Return the [x, y] coordinate for the center point of the cell that contains the specified text.  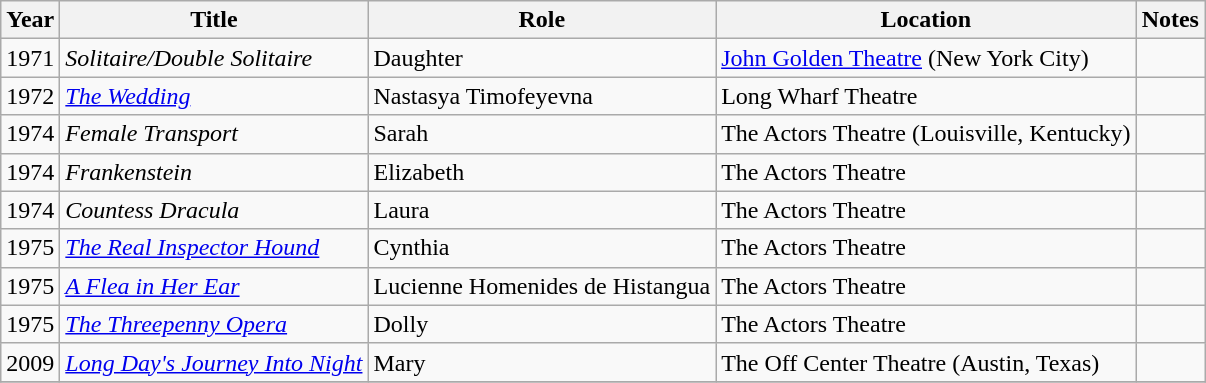
Sarah [542, 134]
Mary [542, 362]
Lucienne Homenides de Histangua [542, 286]
1972 [30, 96]
Elizabeth [542, 172]
Female Transport [214, 134]
Year [30, 20]
The Threepenny Opera [214, 324]
Notes [1170, 20]
The Actors Theatre (Louisville, Kentucky) [926, 134]
Title [214, 20]
Frankenstein [214, 172]
A Flea in Her Ear [214, 286]
Laura [542, 210]
The Real Inspector Hound [214, 248]
Nastasya Timofeyevna [542, 96]
Solitaire/Double Solitaire [214, 58]
Daughter [542, 58]
John Golden Theatre (New York City) [926, 58]
1971 [30, 58]
The Wedding [214, 96]
2009 [30, 362]
Role [542, 20]
Long Day's Journey Into Night [214, 362]
The Off Center Theatre (Austin, Texas) [926, 362]
Dolly [542, 324]
Cynthia [542, 248]
Countess Dracula [214, 210]
Long Wharf Theatre [926, 96]
Location [926, 20]
